Capture the cell that displays the provided text and extract its [x, y] central coordinate. 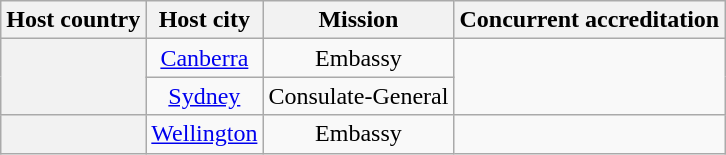
Concurrent accreditation [590, 20]
Host city [204, 20]
Host country [74, 20]
Canberra [204, 58]
Sydney [204, 96]
Mission [358, 20]
Wellington [204, 134]
Consulate-General [358, 96]
